Output the (X, Y) coordinate of the center of the cell containing the given text.  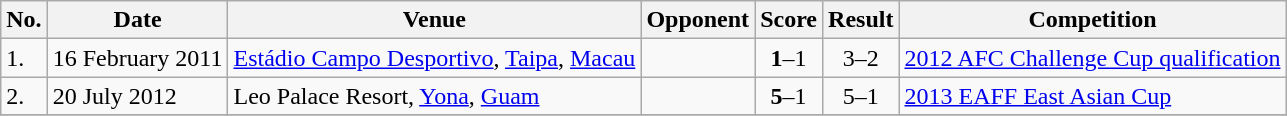
2012 AFC Challenge Cup qualification (1092, 58)
1–1 (789, 58)
16 February 2011 (138, 58)
Opponent (698, 20)
20 July 2012 (138, 96)
2013 EAFF East Asian Cup (1092, 96)
Score (789, 20)
Competition (1092, 20)
Estádio Campo Desportivo, Taipa, Macau (434, 58)
1. (24, 58)
2. (24, 96)
Leo Palace Resort, Yona, Guam (434, 96)
Venue (434, 20)
Date (138, 20)
No. (24, 20)
3–2 (861, 58)
Result (861, 20)
